Provide the (x, y) coordinate of the cell's center where the given text is located.  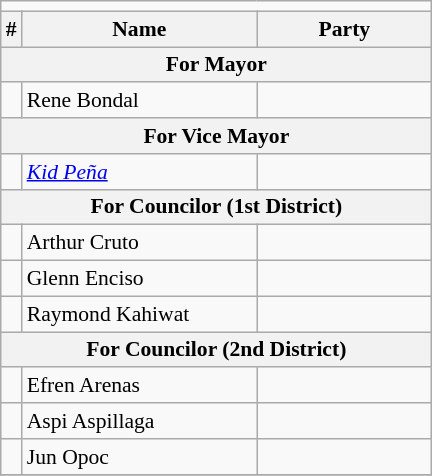
For Councilor (2nd District) (216, 350)
Aspi Aspillaga (140, 421)
Efren Arenas (140, 386)
Raymond Kahiwat (140, 314)
Arthur Cruto (140, 243)
Party (344, 29)
For Vice Mayor (216, 136)
For Councilor (1st District) (216, 207)
Glenn Enciso (140, 279)
Kid Peña (140, 172)
Name (140, 29)
For Mayor (216, 65)
Jun Opoc (140, 457)
# (12, 29)
Rene Bondal (140, 101)
